Determine the (x, y) coordinate at the center of the cell enclosing the given text.  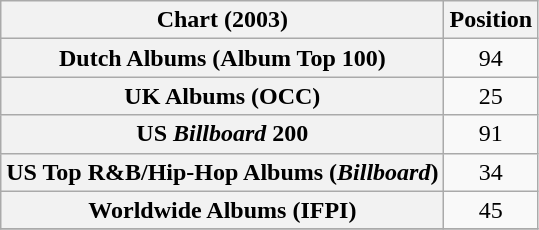
UK Albums (OCC) (222, 96)
US Billboard 200 (222, 134)
US Top R&B/Hip-Hop Albums (Billboard) (222, 172)
Worldwide Albums (IFPI) (222, 210)
45 (491, 210)
34 (491, 172)
Chart (2003) (222, 20)
91 (491, 134)
25 (491, 96)
Dutch Albums (Album Top 100) (222, 58)
Position (491, 20)
94 (491, 58)
